Provide the [X, Y] coordinate of the cell's center where the given text is located.  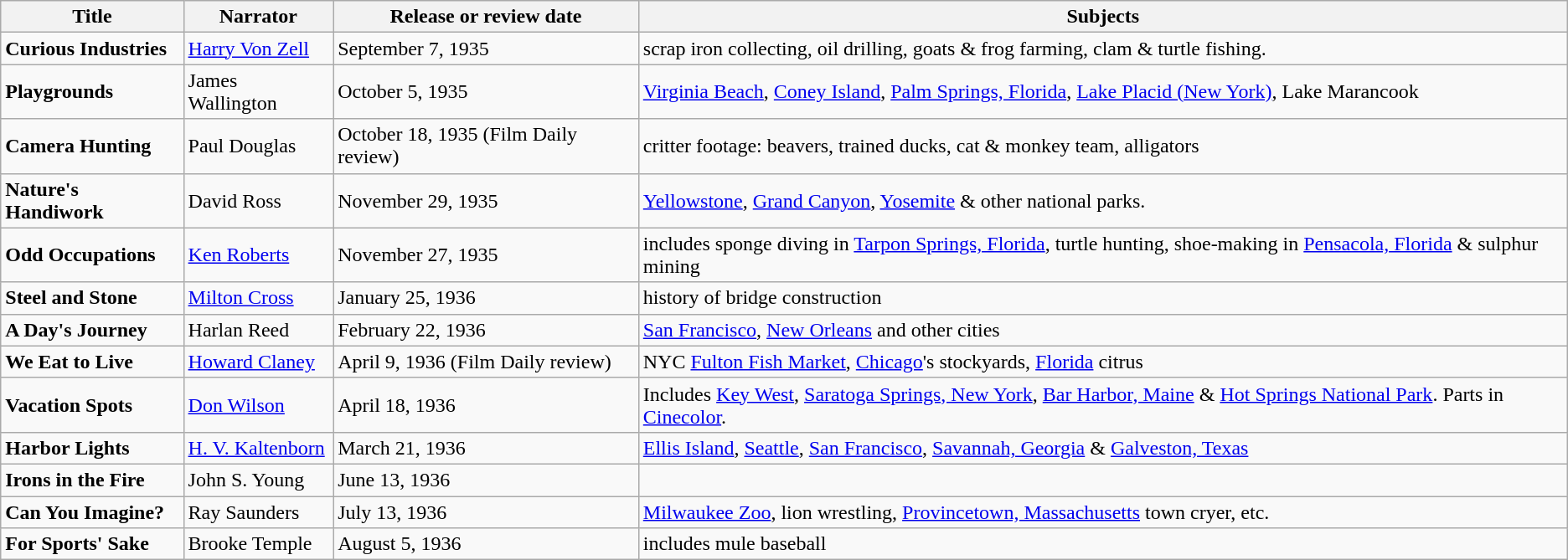
We Eat to Live [92, 362]
A Day's Journey [92, 330]
Don Wilson [258, 405]
Includes Key West, Saratoga Springs, New York, Bar Harbor, Maine & Hot Springs National Park. Parts in Cinecolor. [1102, 405]
includes mule baseball [1102, 544]
Narrator [258, 17]
Irons in the Fire [92, 480]
April 9, 1936 (Film Daily review) [486, 362]
Nature's Handiwork [92, 201]
includes sponge diving in Tarpon Springs, Florida, turtle hunting, shoe-making in Pensacola, Florida & sulphur mining [1102, 254]
For Sports' Sake [92, 544]
Camera Hunting [92, 146]
March 21, 1936 [486, 448]
Playgrounds [92, 92]
Odd Occupations [92, 254]
June 13, 1936 [486, 480]
Ray Saunders [258, 511]
Harbor Lights [92, 448]
Paul Douglas [258, 146]
April 18, 1936 [486, 405]
Harlan Reed [258, 330]
critter footage: beavers, trained ducks, cat & monkey team, alligators [1102, 146]
H. V. Kaltenborn [258, 448]
February 22, 1936 [486, 330]
history of bridge construction [1102, 298]
November 29, 1935 [486, 201]
August 5, 1936 [486, 544]
San Francisco, New Orleans and other cities [1102, 330]
Release or review date [486, 17]
Ellis Island, Seattle, San Francisco, Savannah, Georgia & Galveston, Texas [1102, 448]
David Ross [258, 201]
Title [92, 17]
Ken Roberts [258, 254]
Milwaukee Zoo, lion wrestling, Provincetown, Massachusetts town cryer, etc. [1102, 511]
Milton Cross [258, 298]
Howard Claney [258, 362]
Vacation Spots [92, 405]
John S. Young [258, 480]
Can You Imagine? [92, 511]
Curious Industries [92, 49]
NYC Fulton Fish Market, Chicago's stockyards, Florida citrus [1102, 362]
January 25, 1936 [486, 298]
October 18, 1935 (Film Daily review) [486, 146]
November 27, 1935 [486, 254]
Yellowstone, Grand Canyon, Yosemite & other national parks. [1102, 201]
Steel and Stone [92, 298]
scrap iron collecting, oil drilling, goats & frog farming, clam & turtle fishing. [1102, 49]
October 5, 1935 [486, 92]
James Wallington [258, 92]
Harry Von Zell [258, 49]
September 7, 1935 [486, 49]
Virginia Beach, Coney Island, Palm Springs, Florida, Lake Placid (New York), Lake Marancook [1102, 92]
Subjects [1102, 17]
July 13, 1936 [486, 511]
Brooke Temple [258, 544]
